From the cell containing the given text, extract its center point as [x, y] coordinate. 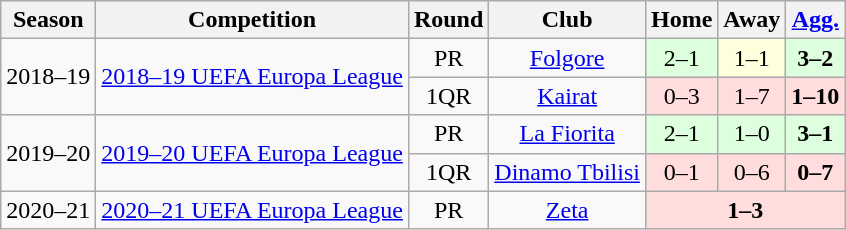
3–2 [816, 58]
Season [48, 20]
1–1 [752, 58]
1–0 [752, 134]
2019–20 [48, 153]
Competition [252, 20]
Away [752, 20]
2018–19 [48, 77]
0–1 [681, 172]
Kairat [568, 96]
2020–21 [48, 210]
2019–20 UEFA Europa League [252, 153]
Club [568, 20]
3–1 [816, 134]
1–7 [752, 96]
0–6 [752, 172]
0–3 [681, 96]
1–3 [744, 210]
Agg. [816, 20]
0–7 [816, 172]
2020–21 UEFA Europa League [252, 210]
Home [681, 20]
Dinamo Tbilisi [568, 172]
2018–19 UEFA Europa League [252, 77]
Round [448, 20]
La Fiorita [568, 134]
Folgore [568, 58]
Zeta [568, 210]
1–10 [816, 96]
